Provide the [X, Y] coordinate of the cell's center where the given text is located.  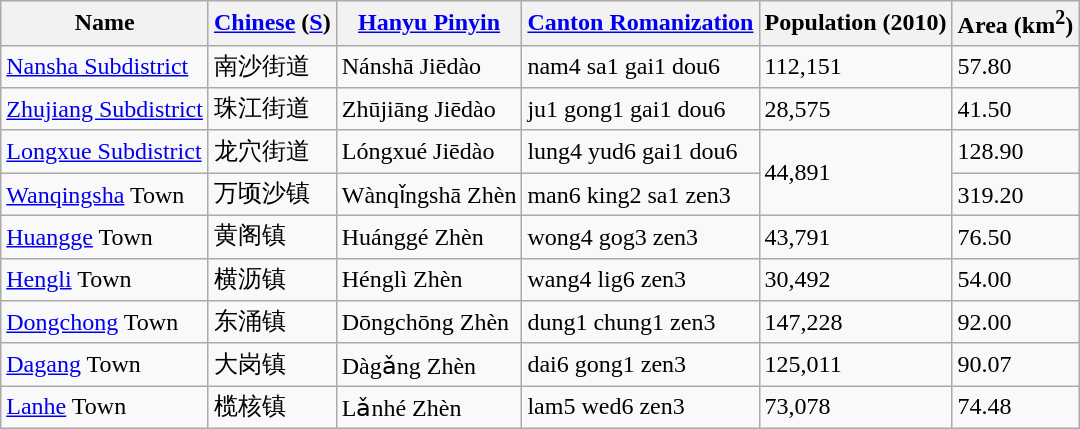
东涌镇 [272, 322]
Dōngchōng Zhèn [429, 322]
ju1 gong1 gai1 dou6 [640, 110]
Chinese (S) [272, 24]
南沙街道 [272, 66]
dung1 chung1 zen3 [640, 322]
74.48 [1016, 408]
lung4 yud6 gai1 dou6 [640, 152]
Lanhe Town [105, 408]
73,078 [856, 408]
28,575 [856, 110]
Lǎnhé Zhèn [429, 408]
nam4 sa1 gai1 dou6 [640, 66]
Nansha Subdistrict [105, 66]
Nánshā Jiēdào [429, 66]
wong4 gog3 zen3 [640, 238]
Canton Romanization [640, 24]
319.20 [1016, 194]
大岗镇 [272, 364]
76.50 [1016, 238]
Dagang Town [105, 364]
万顷沙镇 [272, 194]
Huangge Town [105, 238]
黄阁镇 [272, 238]
Longxue Subdistrict [105, 152]
Zhujiang Subdistrict [105, 110]
横沥镇 [272, 280]
90.07 [1016, 364]
Area (km2) [1016, 24]
30,492 [856, 280]
44,891 [856, 172]
Hengli Town [105, 280]
Wànqǐngshā Zhèn [429, 194]
榄核镇 [272, 408]
57.80 [1016, 66]
Zhūjiāng Jiēdào [429, 110]
龙穴街道 [272, 152]
Population (2010) [856, 24]
147,228 [856, 322]
lam5 wed6 zen3 [640, 408]
125,011 [856, 364]
41.50 [1016, 110]
dai6 gong1 zen3 [640, 364]
Huánggé Zhèn [429, 238]
128.90 [1016, 152]
43,791 [856, 238]
珠江街道 [272, 110]
Dongchong Town [105, 322]
Hanyu Pinyin [429, 24]
wang4 lig6 zen3 [640, 280]
Wanqingsha Town [105, 194]
54.00 [1016, 280]
92.00 [1016, 322]
Hénglì Zhèn [429, 280]
Dàgǎng Zhèn [429, 364]
Name [105, 24]
112,151 [856, 66]
Lóngxué Jiēdào [429, 152]
man6 king2 sa1 zen3 [640, 194]
